Locate the cell with the specified text and output its (x, y) center coordinate. 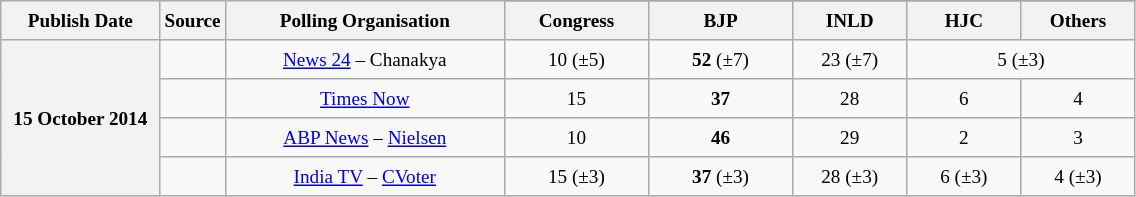
15 (±3) (576, 176)
29 (850, 138)
Publish Date (80, 20)
37 (720, 98)
6 (±3) (964, 176)
37 (±3) (720, 176)
3 (1078, 138)
Source (192, 20)
52 (±7) (720, 60)
INLD (850, 20)
4 (±3) (1078, 176)
4 (1078, 98)
News 24 – Chanakya (364, 60)
28 (±3) (850, 176)
6 (964, 98)
ABP News – Nielsen (364, 138)
10 (±5) (576, 60)
Polling Organisation (364, 20)
Times Now (364, 98)
5 (±3) (1021, 60)
HJC (964, 20)
2 (964, 138)
Others (1078, 20)
23 (±7) (850, 60)
15 October 2014 (80, 118)
10 (576, 138)
India TV – CVoter (364, 176)
28 (850, 98)
BJP (720, 20)
15 (576, 98)
46 (720, 138)
Congress (576, 20)
